For the text-containing cell, return its midpoint in [x, y] coordinate format. 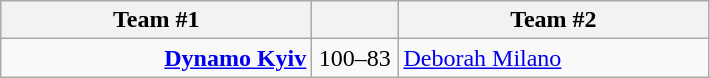
Team #1 [156, 20]
Deborah Milano [554, 58]
100–83 [355, 58]
Dynamo Kyiv [156, 58]
Team #2 [554, 20]
